Find where the given text appears and provide that cell's center as [x, y] coordinate. 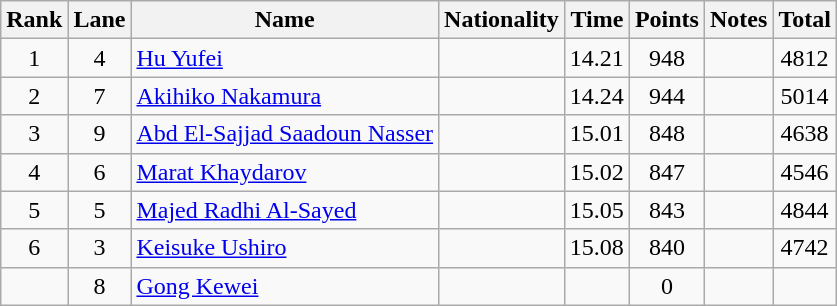
Gong Kewei [285, 286]
15.05 [596, 210]
Akihiko Nakamura [285, 96]
14.24 [596, 96]
Rank [34, 20]
4812 [805, 58]
Total [805, 20]
944 [666, 96]
8 [100, 286]
Points [666, 20]
14.21 [596, 58]
15.08 [596, 248]
Notes [738, 20]
Time [596, 20]
848 [666, 134]
Marat Khaydarov [285, 172]
4742 [805, 248]
Name [285, 20]
948 [666, 58]
4546 [805, 172]
Majed Radhi Al-Sayed [285, 210]
1 [34, 58]
15.01 [596, 134]
0 [666, 286]
843 [666, 210]
15.02 [596, 172]
Lane [100, 20]
5014 [805, 96]
Keisuke Ushiro [285, 248]
Hu Yufei [285, 58]
7 [100, 96]
4844 [805, 210]
847 [666, 172]
Abd El-Sajjad Saadoun Nasser [285, 134]
Nationality [502, 20]
4638 [805, 134]
9 [100, 134]
2 [34, 96]
840 [666, 248]
